Scan for the cell matching the given text and deliver its [x, y] coordinate at center. 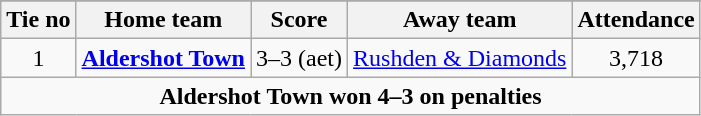
Aldershot Town won 4–3 on penalties [351, 96]
Away team [460, 20]
Aldershot Town [163, 58]
Rushden & Diamonds [460, 58]
1 [38, 58]
Home team [163, 20]
Tie no [38, 20]
Score [298, 20]
3,718 [636, 58]
Attendance [636, 20]
3–3 (aet) [298, 58]
